Find where the given text appears and provide that cell's center as [x, y] coordinate. 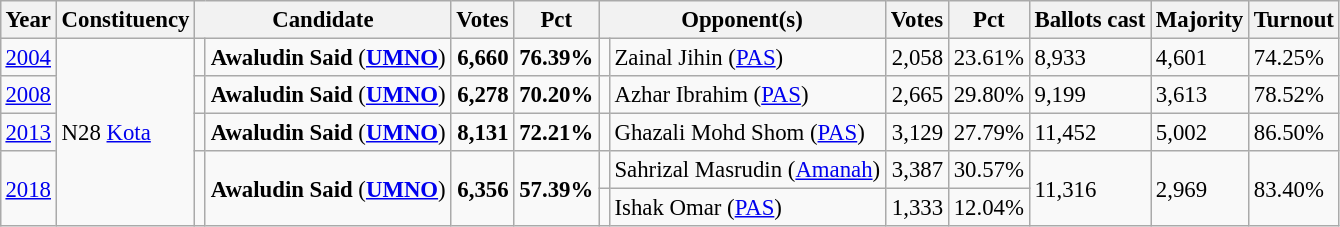
Year [28, 20]
Ballots cast [1090, 20]
Ishak Omar (PAS) [747, 208]
Constituency [125, 20]
Turnout [1294, 20]
3,387 [916, 170]
11,452 [1090, 133]
30.57% [988, 170]
2013 [28, 133]
Majority [1200, 20]
12.04% [988, 208]
Ghazali Mohd Shom (PAS) [747, 133]
N28 Kota [125, 132]
2018 [28, 188]
11,316 [1090, 188]
57.39% [556, 188]
9,199 [1090, 95]
6,356 [482, 188]
4,601 [1200, 57]
2,665 [916, 95]
27.79% [988, 133]
6,660 [482, 57]
3,129 [916, 133]
5,002 [1200, 133]
Zainal Jihin (PAS) [747, 57]
1,333 [916, 208]
Opponent(s) [742, 20]
2,969 [1200, 188]
6,278 [482, 95]
72.21% [556, 133]
86.50% [1294, 133]
23.61% [988, 57]
8,131 [482, 133]
2008 [28, 95]
Candidate [323, 20]
70.20% [556, 95]
76.39% [556, 57]
2,058 [916, 57]
83.40% [1294, 188]
29.80% [988, 95]
8,933 [1090, 57]
3,613 [1200, 95]
78.52% [1294, 95]
74.25% [1294, 57]
Sahrizal Masrudin (Amanah) [747, 170]
2004 [28, 57]
Azhar Ibrahim (PAS) [747, 95]
